For the text-containing cell, return its midpoint in [X, Y] coordinate format. 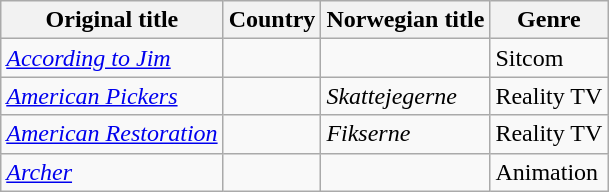
Animation [549, 172]
Skattejegerne [406, 96]
Archer [112, 172]
Sitcom [549, 58]
Country [272, 20]
American Restoration [112, 134]
Genre [549, 20]
According to Jim [112, 58]
Norwegian title [406, 20]
American Pickers [112, 96]
Original title [112, 20]
Fikserne [406, 134]
